Detect which cell encompasses the target text, then output its (X, Y) center coordinate. 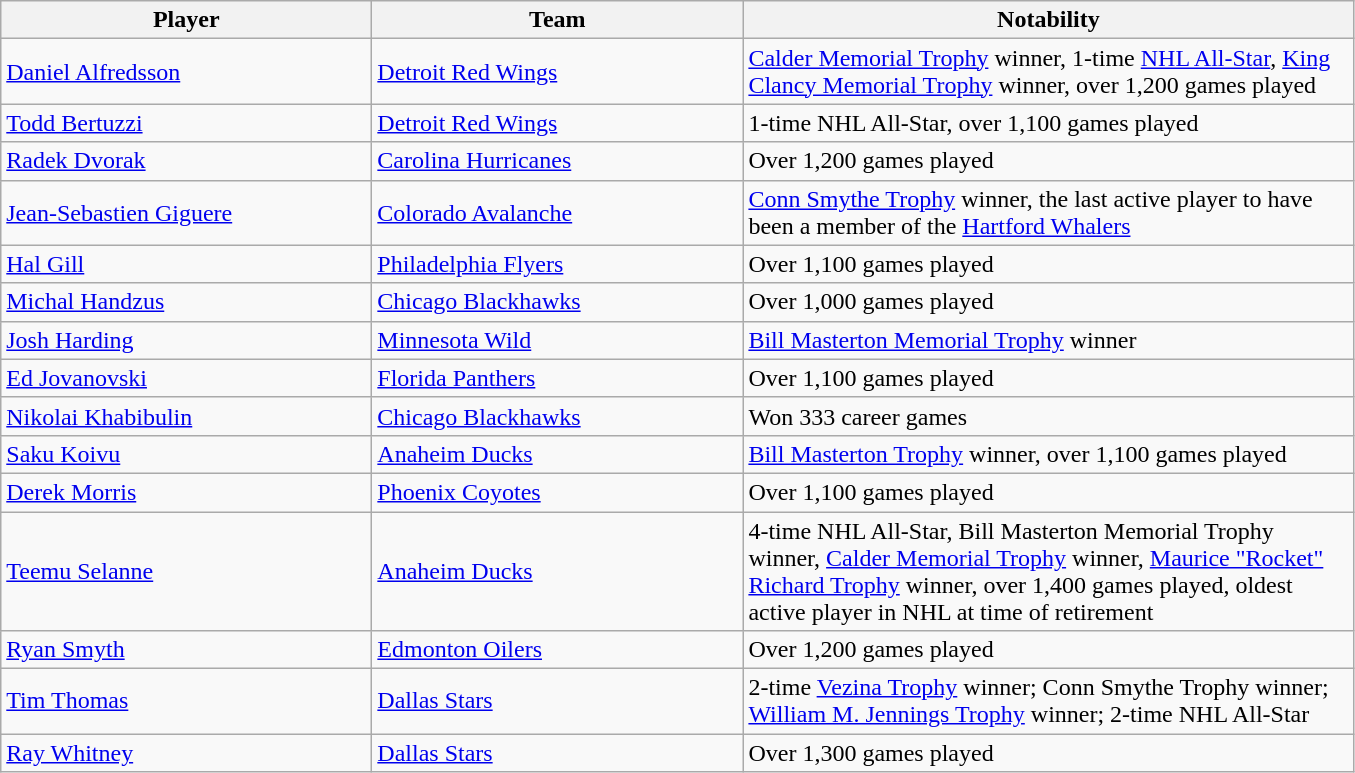
Philadelphia Flyers (558, 264)
Edmonton Oilers (558, 650)
Teemu Selanne (186, 572)
Team (558, 20)
Ed Jovanovski (186, 378)
Bill Masterton Trophy winner, over 1,100 games played (1048, 454)
Phoenix Coyotes (558, 492)
Won 333 career games (1048, 416)
Ryan Smyth (186, 650)
Michal Handzus (186, 302)
1-time NHL All-Star, over 1,100 games played (1048, 123)
Derek Morris (186, 492)
Colorado Avalanche (558, 212)
Hal Gill (186, 264)
Over 1,000 games played (1048, 302)
Bill Masterton Memorial Trophy winner (1048, 340)
Nikolai Khabibulin (186, 416)
Ray Whitney (186, 753)
Todd Bertuzzi (186, 123)
Conn Smythe Trophy winner, the last active player to have been a member of the Hartford Whalers (1048, 212)
Over 1,300 games played (1048, 753)
Calder Memorial Trophy winner, 1-time NHL All-Star, King Clancy Memorial Trophy winner, over 1,200 games played (1048, 72)
Saku Koivu (186, 454)
Minnesota Wild (558, 340)
Florida Panthers (558, 378)
Player (186, 20)
Carolina Hurricanes (558, 161)
Notability (1048, 20)
Tim Thomas (186, 702)
Josh Harding (186, 340)
Radek Dvorak (186, 161)
Jean-Sebastien Giguere (186, 212)
2-time Vezina Trophy winner; Conn Smythe Trophy winner; William M. Jennings Trophy winner; 2-time NHL All-Star (1048, 702)
Daniel Alfredsson (186, 72)
